Capture the cell that displays the provided text and extract its (X, Y) central coordinate. 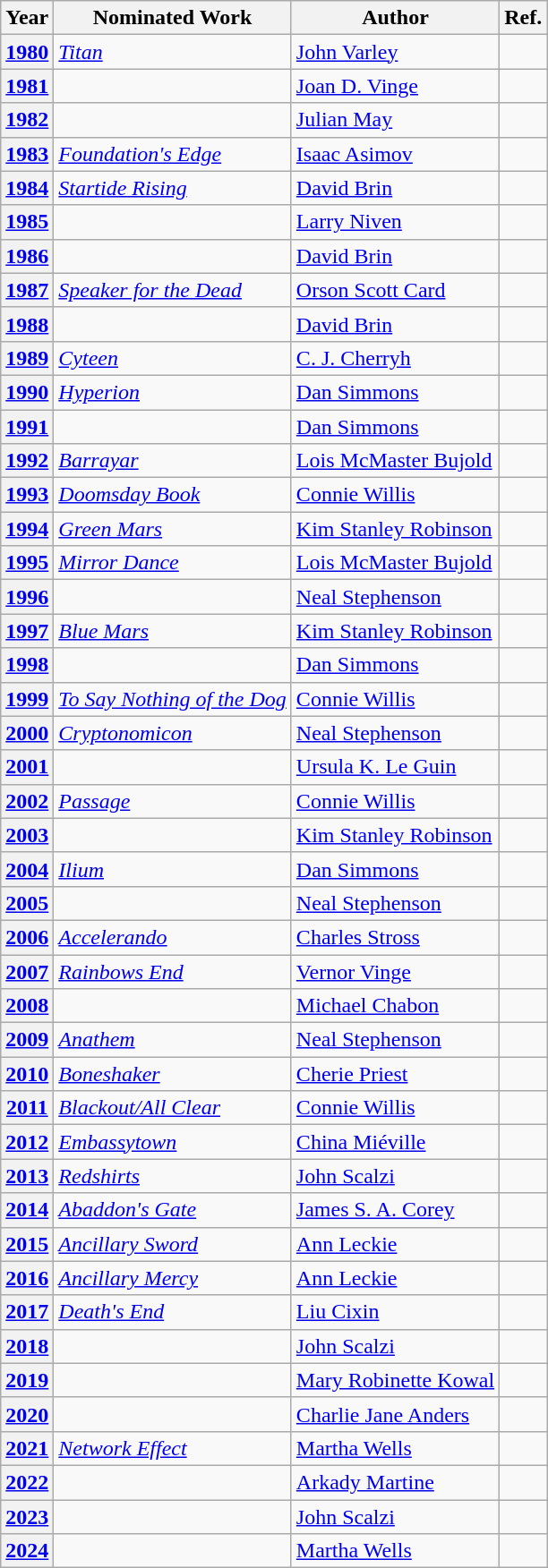
Cherie Priest (395, 1074)
Nominated Work (173, 18)
To Say Nothing of the Dog (173, 699)
James S. A. Corey (395, 1210)
Year (27, 18)
2012 (27, 1142)
1987 (27, 290)
Cyteen (173, 358)
1998 (27, 665)
2024 (27, 1551)
2004 (27, 869)
Death's End (173, 1312)
2006 (27, 937)
2014 (27, 1210)
Barrayar (173, 461)
Ilium (173, 869)
C. J. Cherryh (395, 358)
Michael Chabon (395, 1006)
Isaac Asimov (395, 154)
Orson Scott Card (395, 290)
Author (395, 18)
2005 (27, 903)
Startide Rising (173, 188)
Accelerando (173, 937)
2011 (27, 1108)
1980 (27, 52)
Ref. (523, 18)
2017 (27, 1312)
2009 (27, 1040)
Blackout/All Clear (173, 1108)
Speaker for the Dead (173, 290)
2018 (27, 1346)
2010 (27, 1074)
Foundation's Edge (173, 154)
2013 (27, 1176)
John Varley (395, 52)
Ancillary Mercy (173, 1278)
1992 (27, 461)
Mary Robinette Kowal (395, 1380)
1982 (27, 120)
Rainbows End (173, 971)
2016 (27, 1278)
Abaddon's Gate (173, 1210)
2023 (27, 1517)
1985 (27, 222)
Cryptonomicon (173, 733)
2021 (27, 1448)
1993 (27, 495)
Embassytown (173, 1142)
Larry Niven (395, 222)
Charles Stross (395, 937)
1999 (27, 699)
2020 (27, 1414)
1988 (27, 324)
1994 (27, 529)
1984 (27, 188)
Vernor Vinge (395, 971)
Arkady Martine (395, 1482)
Blue Mars (173, 631)
Charlie Jane Anders (395, 1414)
Hyperion (173, 392)
2008 (27, 1006)
1983 (27, 154)
1991 (27, 427)
2007 (27, 971)
2002 (27, 801)
2003 (27, 835)
Boneshaker (173, 1074)
Julian May (395, 120)
Green Mars (173, 529)
2022 (27, 1482)
1990 (27, 392)
Ancillary Sword (173, 1244)
2015 (27, 1244)
Joan D. Vinge (395, 86)
2001 (27, 767)
1995 (27, 563)
Redshirts (173, 1176)
Passage (173, 801)
Anathem (173, 1040)
Liu Cixin (395, 1312)
China Miéville (395, 1142)
Mirror Dance (173, 563)
Doomsday Book (173, 495)
2019 (27, 1380)
1981 (27, 86)
2000 (27, 733)
Ursula K. Le Guin (395, 767)
1997 (27, 631)
1996 (27, 597)
Titan (173, 52)
1986 (27, 256)
1989 (27, 358)
Network Effect (173, 1448)
